Locate the cell with the specified text and output its (x, y) center coordinate. 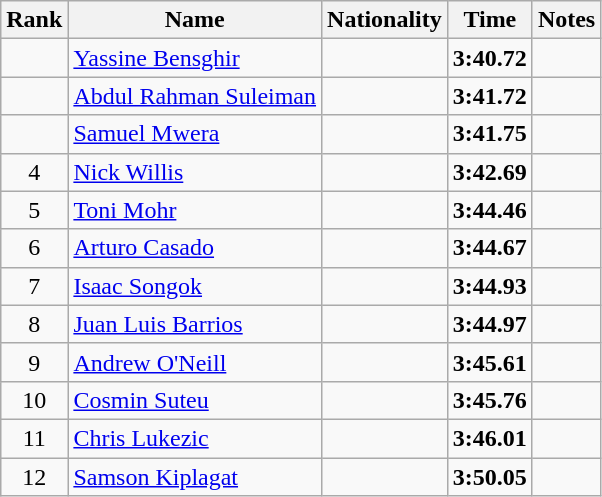
Samson Kiplagat (195, 477)
3:44.67 (490, 248)
3:44.97 (490, 324)
Samuel Mwera (195, 134)
Nick Willis (195, 172)
Abdul Rahman Suleiman (195, 96)
Juan Luis Barrios (195, 324)
3:45.61 (490, 362)
3:40.72 (490, 58)
3:45.76 (490, 400)
Nationality (385, 20)
Time (490, 20)
6 (34, 248)
3:41.75 (490, 134)
7 (34, 286)
Yassine Bensghir (195, 58)
5 (34, 210)
Isaac Songok (195, 286)
3:41.72 (490, 96)
10 (34, 400)
3:44.46 (490, 210)
9 (34, 362)
Rank (34, 20)
Cosmin Suteu (195, 400)
3:42.69 (490, 172)
8 (34, 324)
4 (34, 172)
Arturo Casado (195, 248)
3:46.01 (490, 438)
12 (34, 477)
3:50.05 (490, 477)
3:44.93 (490, 286)
11 (34, 438)
Toni Mohr (195, 210)
Name (195, 20)
Andrew O'Neill (195, 362)
Chris Lukezic (195, 438)
Notes (566, 20)
